Search for the cell housing the specified text and yield its [x, y] center coordinate. 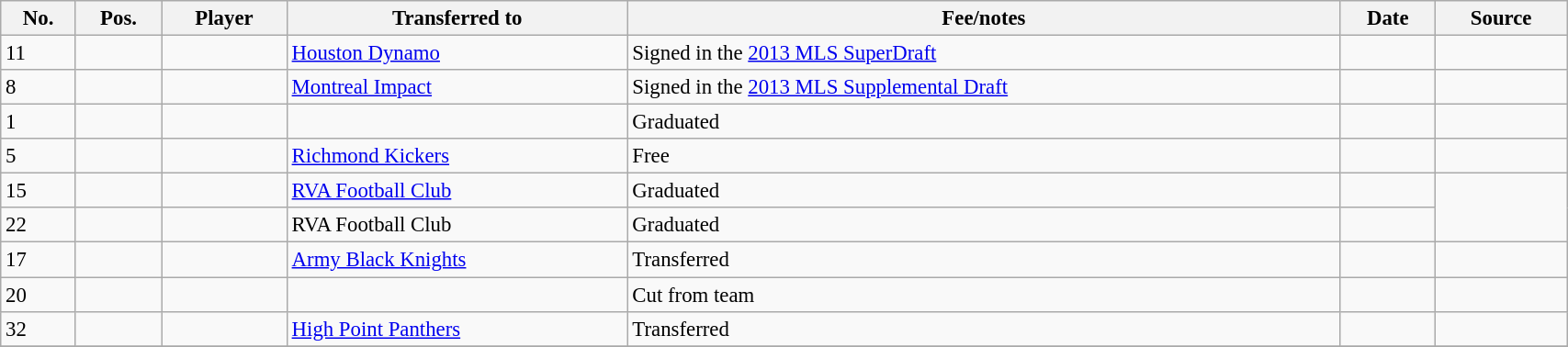
Cut from team [984, 295]
No. [39, 18]
Houston Dynamo [457, 53]
5 [39, 156]
Source [1501, 18]
1 [39, 122]
Montreal Impact [457, 87]
15 [39, 191]
Free [984, 156]
Richmond Kickers [457, 156]
Transferred to [457, 18]
8 [39, 87]
Signed in the 2013 MLS SuperDraft [984, 53]
32 [39, 329]
17 [39, 260]
22 [39, 225]
Army Black Knights [457, 260]
20 [39, 295]
Signed in the 2013 MLS Supplemental Draft [984, 87]
High Point Panthers [457, 329]
Player [224, 18]
Pos. [118, 18]
Date [1388, 18]
Fee/notes [984, 18]
11 [39, 53]
